Determine the (x, y) coordinate at the center of the cell enclosing the given text.  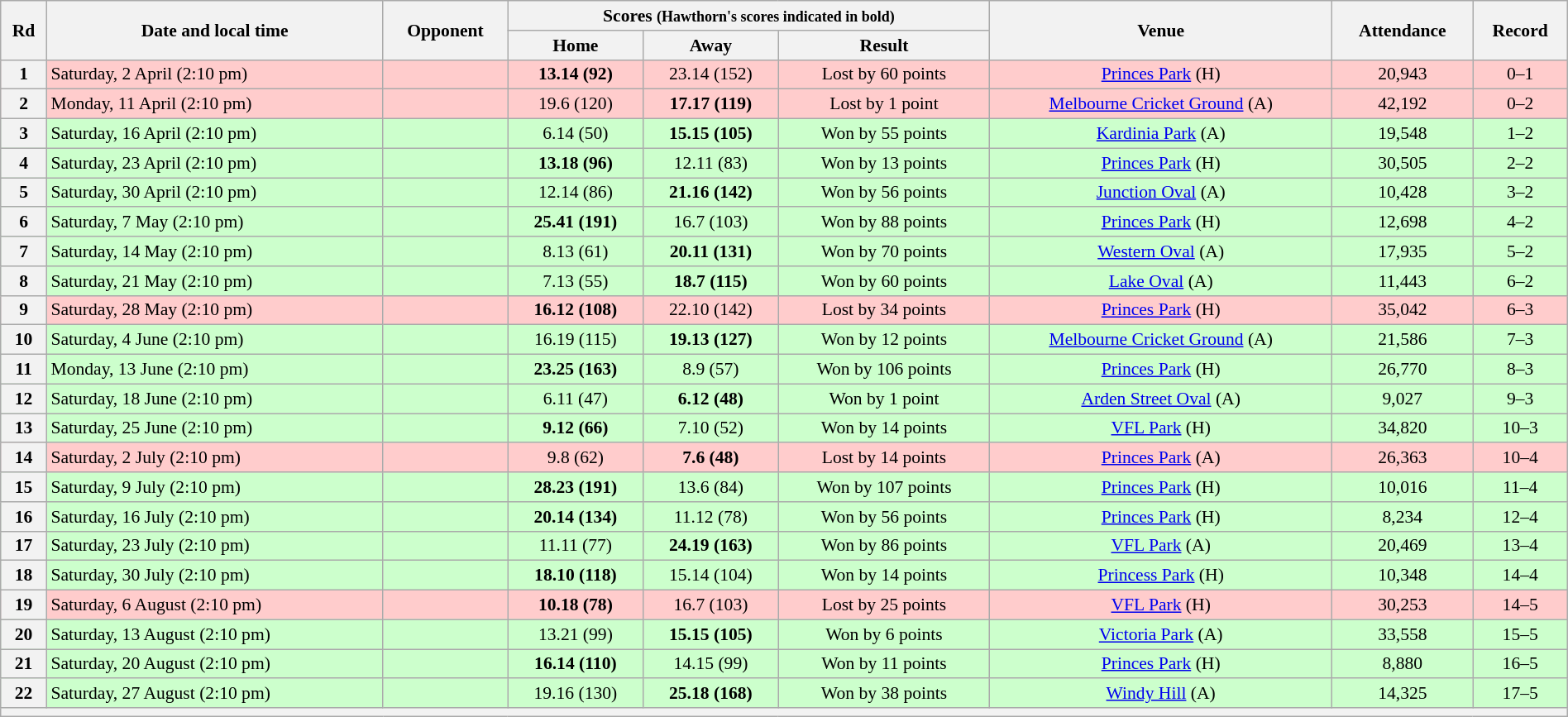
Won by 1 point (884, 399)
Won by 88 points (884, 222)
12.14 (86) (576, 193)
42,192 (1403, 104)
Saturday, 13 August (2:10 pm) (214, 634)
14,325 (1403, 694)
8.13 (61) (576, 251)
18 (24, 576)
Kardinia Park (A) (1161, 134)
11 (24, 370)
30,253 (1403, 605)
18.10 (118) (576, 576)
20,469 (1403, 546)
25.41 (191) (576, 222)
Record (1520, 30)
2–2 (1520, 163)
13.14 (92) (576, 74)
Home (576, 45)
23.14 (152) (711, 74)
9 (24, 310)
Lake Oval (A) (1161, 281)
14 (24, 458)
7.6 (48) (711, 458)
26,770 (1403, 370)
Result (884, 45)
34,820 (1403, 428)
26,363 (1403, 458)
19.16 (130) (576, 694)
Monday, 13 June (2:10 pm) (214, 370)
30,505 (1403, 163)
15–5 (1520, 634)
10,348 (1403, 576)
11.12 (78) (711, 517)
10–4 (1520, 458)
9,027 (1403, 399)
10 (24, 340)
Saturday, 14 May (2:10 pm) (214, 251)
Saturday, 6 August (2:10 pm) (214, 605)
Scores (Hawthorn's scores indicated in bold) (749, 16)
3 (24, 134)
Won by 12 points (884, 340)
21,586 (1403, 340)
22 (24, 694)
Saturday, 16 July (2:10 pm) (214, 517)
8–3 (1520, 370)
Attendance (1403, 30)
1 (24, 74)
33,558 (1403, 634)
Monday, 11 April (2:10 pm) (214, 104)
Lost by 34 points (884, 310)
10.18 (78) (576, 605)
19.13 (127) (711, 340)
Saturday, 2 July (2:10 pm) (214, 458)
Princess Park (H) (1161, 576)
Saturday, 23 July (2:10 pm) (214, 546)
Saturday, 23 April (2:10 pm) (214, 163)
12 (24, 399)
17,935 (1403, 251)
19.6 (120) (576, 104)
Won by 60 points (884, 281)
Saturday, 20 August (2:10 pm) (214, 664)
Won by 70 points (884, 251)
0–1 (1520, 74)
22.10 (142) (711, 310)
17–5 (1520, 694)
23.25 (163) (576, 370)
21 (24, 664)
1–2 (1520, 134)
20.14 (134) (576, 517)
Lost by 60 points (884, 74)
20.11 (131) (711, 251)
7–3 (1520, 340)
6.12 (48) (711, 399)
6.14 (50) (576, 134)
Western Oval (A) (1161, 251)
16.12 (108) (576, 310)
Victoria Park (A) (1161, 634)
7.13 (55) (576, 281)
Lost by 1 point (884, 104)
3–2 (1520, 193)
VFL Park (A) (1161, 546)
Won by 38 points (884, 694)
20,943 (1403, 74)
16–5 (1520, 664)
Venue (1161, 30)
Won by 6 points (884, 634)
11–4 (1520, 487)
10–3 (1520, 428)
17.17 (119) (711, 104)
13.6 (84) (711, 487)
5–2 (1520, 251)
12,698 (1403, 222)
Windy Hill (A) (1161, 694)
16.19 (115) (576, 340)
11,443 (1403, 281)
Won by 11 points (884, 664)
12–4 (1520, 517)
6–2 (1520, 281)
20 (24, 634)
Date and local time (214, 30)
16.14 (110) (576, 664)
13.18 (96) (576, 163)
Won by 107 points (884, 487)
Rd (24, 30)
Saturday, 28 May (2:10 pm) (214, 310)
Arden Street Oval (A) (1161, 399)
12.11 (83) (711, 163)
6 (24, 222)
10,016 (1403, 487)
0–2 (1520, 104)
8,234 (1403, 517)
16 (24, 517)
8 (24, 281)
14.15 (99) (711, 664)
15.14 (104) (711, 576)
Saturday, 9 July (2:10 pm) (214, 487)
6.11 (47) (576, 399)
19 (24, 605)
Won by 106 points (884, 370)
Saturday, 2 April (2:10 pm) (214, 74)
5 (24, 193)
19,548 (1403, 134)
21.16 (142) (711, 193)
9.8 (62) (576, 458)
18.7 (115) (711, 281)
Opponent (445, 30)
Lost by 25 points (884, 605)
Princes Park (A) (1161, 458)
Saturday, 4 June (2:10 pm) (214, 340)
10,428 (1403, 193)
25.18 (168) (711, 694)
8.9 (57) (711, 370)
Saturday, 30 July (2:10 pm) (214, 576)
11.11 (77) (576, 546)
28.23 (191) (576, 487)
Saturday, 21 May (2:10 pm) (214, 281)
Won by 55 points (884, 134)
13–4 (1520, 546)
9.12 (66) (576, 428)
Won by 86 points (884, 546)
Saturday, 18 June (2:10 pm) (214, 399)
14–4 (1520, 576)
Junction Oval (A) (1161, 193)
Saturday, 30 April (2:10 pm) (214, 193)
24.19 (163) (711, 546)
17 (24, 546)
15 (24, 487)
9–3 (1520, 399)
6–3 (1520, 310)
Lost by 14 points (884, 458)
7 (24, 251)
35,042 (1403, 310)
Saturday, 16 April (2:10 pm) (214, 134)
Saturday, 25 June (2:10 pm) (214, 428)
Won by 13 points (884, 163)
4 (24, 163)
8,880 (1403, 664)
Saturday, 27 August (2:10 pm) (214, 694)
4–2 (1520, 222)
7.10 (52) (711, 428)
2 (24, 104)
Away (711, 45)
13 (24, 428)
14–5 (1520, 605)
Saturday, 7 May (2:10 pm) (214, 222)
13.21 (99) (576, 634)
